Detect which cell encompasses the target text, then output its [x, y] center coordinate. 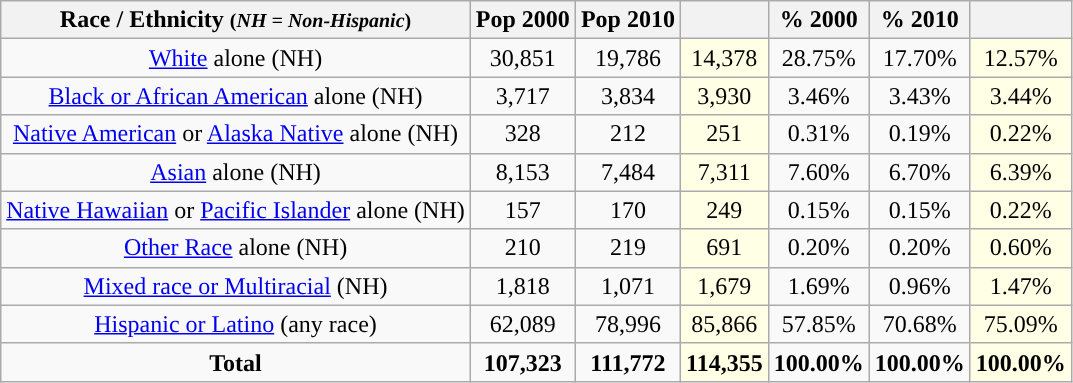
0.31% [818, 134]
210 [522, 248]
57.85% [818, 324]
Total [236, 362]
Native American or Alaska Native alone (NH) [236, 134]
Mixed race or Multiracial (NH) [236, 286]
7,311 [724, 172]
157 [522, 210]
3.46% [818, 96]
Native Hawaiian or Pacific Islander alone (NH) [236, 210]
3.44% [1020, 96]
7,484 [628, 172]
212 [628, 134]
85,866 [724, 324]
219 [628, 248]
30,851 [522, 58]
Asian alone (NH) [236, 172]
Hispanic or Latino (any race) [236, 324]
1.47% [1020, 286]
Pop 2000 [522, 20]
75.09% [1020, 324]
0.60% [1020, 248]
70.68% [920, 324]
14,378 [724, 58]
1,818 [522, 286]
1.69% [818, 286]
3.43% [920, 96]
8,153 [522, 172]
17.70% [920, 58]
Other Race alone (NH) [236, 248]
% 2000 [818, 20]
170 [628, 210]
7.60% [818, 172]
28.75% [818, 58]
6.39% [1020, 172]
107,323 [522, 362]
1,071 [628, 286]
0.96% [920, 286]
328 [522, 134]
12.57% [1020, 58]
Race / Ethnicity (NH = Non-Hispanic) [236, 20]
% 2010 [920, 20]
78,996 [628, 324]
0.19% [920, 134]
6.70% [920, 172]
111,772 [628, 362]
114,355 [724, 362]
Pop 2010 [628, 20]
3,834 [628, 96]
1,679 [724, 286]
19,786 [628, 58]
Black or African American alone (NH) [236, 96]
3,717 [522, 96]
White alone (NH) [236, 58]
691 [724, 248]
251 [724, 134]
3,930 [724, 96]
249 [724, 210]
62,089 [522, 324]
